Determine the [X, Y] coordinate at the center of the cell enclosing the given text.  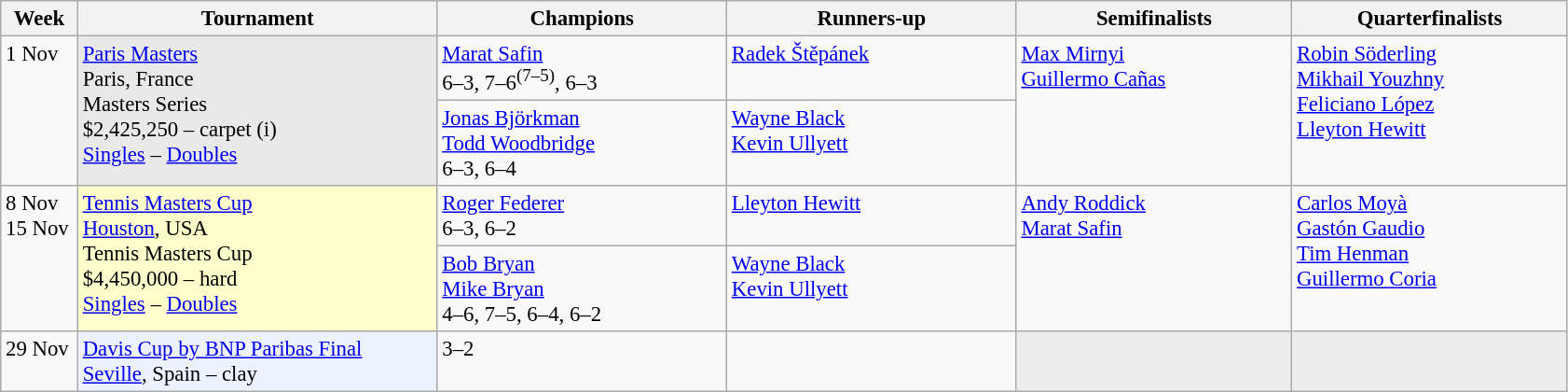
Tournament [257, 19]
Bob Bryan Mike Bryan4–6, 7–5, 6–4, 6–2 [582, 289]
Champions [582, 19]
Lleyton Hewitt [873, 217]
Runners-up [873, 19]
Jonas Björkman Todd Woodbridge 6–3, 6–4 [582, 144]
Roger Federer6–3, 6–2 [582, 217]
Semifinalists [1154, 19]
Andy Roddick Marat Safin [1154, 259]
Quarterfinalists [1430, 19]
8 Nov15 Nov [39, 259]
Radek Štěpánek [873, 69]
Carlos Moyà Gastón Gaudio Tim Henman Guillermo Coria [1430, 259]
1 Nov [39, 112]
Robin Söderling Mikhail Youzhny Feliciano López Lleyton Hewitt [1430, 112]
Marat Safin 6–3, 7–6(7–5), 6–3 [582, 69]
Tennis Masters Cup Houston, USATennis Masters Cup$4,450,000 – hard Singles – Doubles [257, 259]
Week [39, 19]
Max Mirnyi Guillermo Cañas [1154, 112]
Paris Masters Paris, FranceMasters Series$2,425,250 – carpet (i) Singles – Doubles [257, 112]
